Detect which cell encompasses the target text, then output its (x, y) center coordinate. 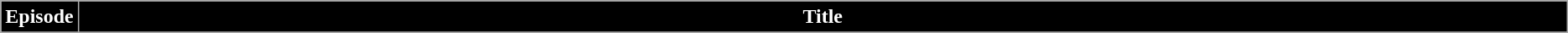
Episode (39, 17)
Title (823, 17)
